Provide the [x, y] coordinate of the cell's center where the given text is located.  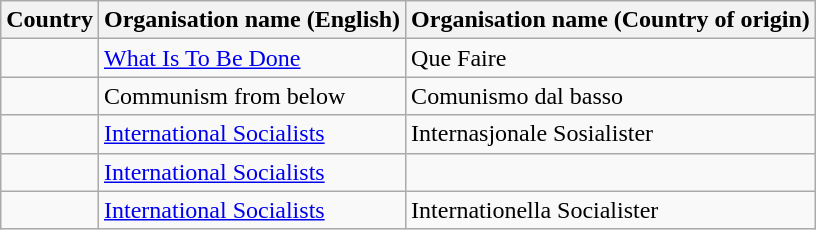
Organisation name (Country of origin) [611, 20]
Country [50, 20]
Internasjonale Sosialister [611, 134]
Que Faire [611, 58]
Organisation name (English) [252, 20]
Communism from below [252, 96]
Comunismo dal basso [611, 96]
Internationella Socialister [611, 210]
What Is To Be Done [252, 58]
